Scan for the cell matching the given text and deliver its (x, y) coordinate at center. 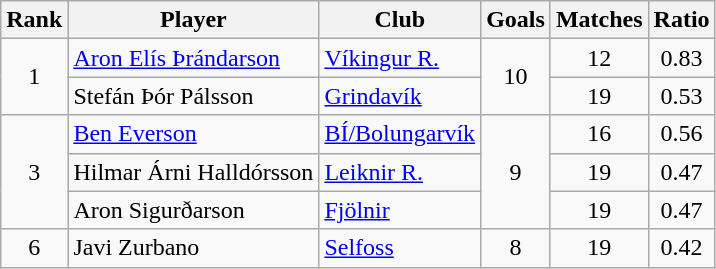
Grindavík (400, 96)
Goals (516, 20)
1 (34, 77)
Hilmar Árni Halldórsson (194, 172)
BÍ/Bolungarvík (400, 134)
9 (516, 172)
Player (194, 20)
6 (34, 248)
10 (516, 77)
0.83 (682, 58)
Leiknir R. (400, 172)
Javi Zurbano (194, 248)
Aron Sigurðarson (194, 210)
Aron Elís Þrándarson (194, 58)
Selfoss (400, 248)
Rank (34, 20)
0.56 (682, 134)
Fjölnir (400, 210)
12 (599, 58)
Matches (599, 20)
Ben Everson (194, 134)
Ratio (682, 20)
16 (599, 134)
0.53 (682, 96)
3 (34, 172)
Club (400, 20)
0.42 (682, 248)
Stefán Þór Pálsson (194, 96)
Víkingur R. (400, 58)
8 (516, 248)
